Output the (x, y) coordinate of the center of the cell containing the given text.  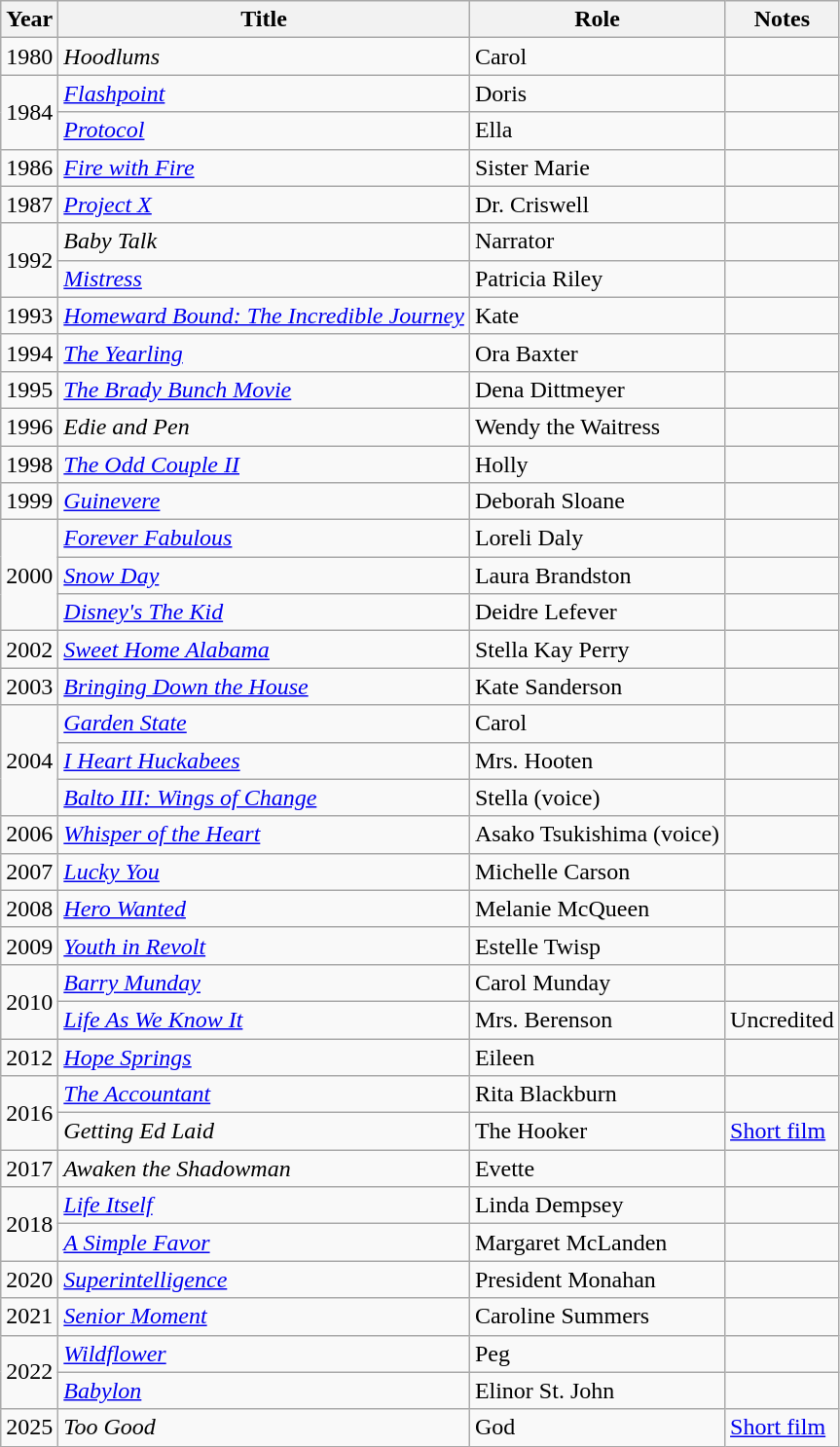
Notes (783, 19)
Sweet Home Alabama (265, 649)
Disney's The Kid (265, 612)
Hope Springs (265, 1057)
Doris (597, 93)
Mistress (265, 278)
2020 (29, 1280)
Hero Wanted (265, 909)
Edie and Pen (265, 427)
Elinor St. John (597, 1391)
The Odd Couple II (265, 464)
Ella (597, 130)
Evette (597, 1169)
Holly (597, 464)
Life Itself (265, 1206)
Snow Day (265, 575)
Homeward Bound: The Incredible Journey (265, 315)
Forever Fabulous (265, 538)
Stella Kay Perry (597, 649)
Laura Brandston (597, 575)
Michelle Carson (597, 872)
1996 (29, 427)
Hoodlums (265, 56)
Role (597, 19)
Peg (597, 1354)
1999 (29, 501)
Mrs. Hooten (597, 761)
Stella (voice) (597, 798)
Title (265, 19)
1987 (29, 204)
The Yearling (265, 352)
God (597, 1428)
Superintelligence (265, 1280)
2006 (29, 835)
Kate (597, 315)
Uncredited (783, 1020)
The Hooker (597, 1132)
Linda Dempsey (597, 1206)
2022 (29, 1372)
Deborah Sloane (597, 501)
2000 (29, 575)
2004 (29, 761)
2007 (29, 872)
Lucky You (265, 872)
2002 (29, 649)
2017 (29, 1169)
Barry Munday (265, 983)
Babylon (265, 1391)
Flashpoint (265, 93)
2009 (29, 946)
Eileen (597, 1057)
Patricia Riley (597, 278)
2008 (29, 909)
1993 (29, 315)
1980 (29, 56)
Narrator (597, 241)
Carol Munday (597, 983)
2021 (29, 1317)
Deidre Lefever (597, 612)
Estelle Twisp (597, 946)
Guinevere (265, 501)
Balto III: Wings of Change (265, 798)
2010 (29, 1001)
Senior Moment (265, 1317)
Kate Sanderson (597, 686)
Loreli Daly (597, 538)
Wendy the Waitress (597, 427)
A Simple Favor (265, 1243)
Rita Blackburn (597, 1095)
Getting Ed Laid (265, 1132)
1986 (29, 167)
1994 (29, 352)
Wildflower (265, 1354)
Baby Talk (265, 241)
Life As We Know It (265, 1020)
Year (29, 19)
President Monahan (597, 1280)
2025 (29, 1428)
Sister Marie (597, 167)
Caroline Summers (597, 1317)
2012 (29, 1057)
Garden State (265, 723)
I Heart Huckabees (265, 761)
Margaret McLanden (597, 1243)
1995 (29, 390)
Dena Dittmeyer (597, 390)
Whisper of the Heart (265, 835)
2018 (29, 1224)
Project X (265, 204)
2003 (29, 686)
Mrs. Berenson (597, 1020)
Awaken the Shadowman (265, 1169)
1998 (29, 464)
Fire with Fire (265, 167)
The Accountant (265, 1095)
Protocol (265, 130)
Too Good (265, 1428)
Melanie McQueen (597, 909)
Asako Tsukishima (voice) (597, 835)
Dr. Criswell (597, 204)
1984 (29, 112)
1992 (29, 260)
Ora Baxter (597, 352)
Bringing Down the House (265, 686)
Youth in Revolt (265, 946)
The Brady Bunch Movie (265, 390)
2016 (29, 1113)
